For the text-containing cell, return its midpoint in (X, Y) coordinate format. 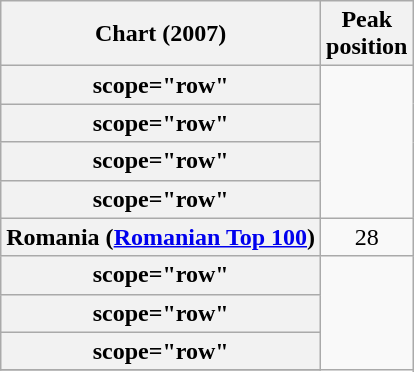
Romania (Romanian Top 100) (161, 237)
28 (367, 237)
Peakposition (367, 34)
Chart (2007) (161, 34)
